Determine the (x, y) coordinate at the center of the cell enclosing the given text.  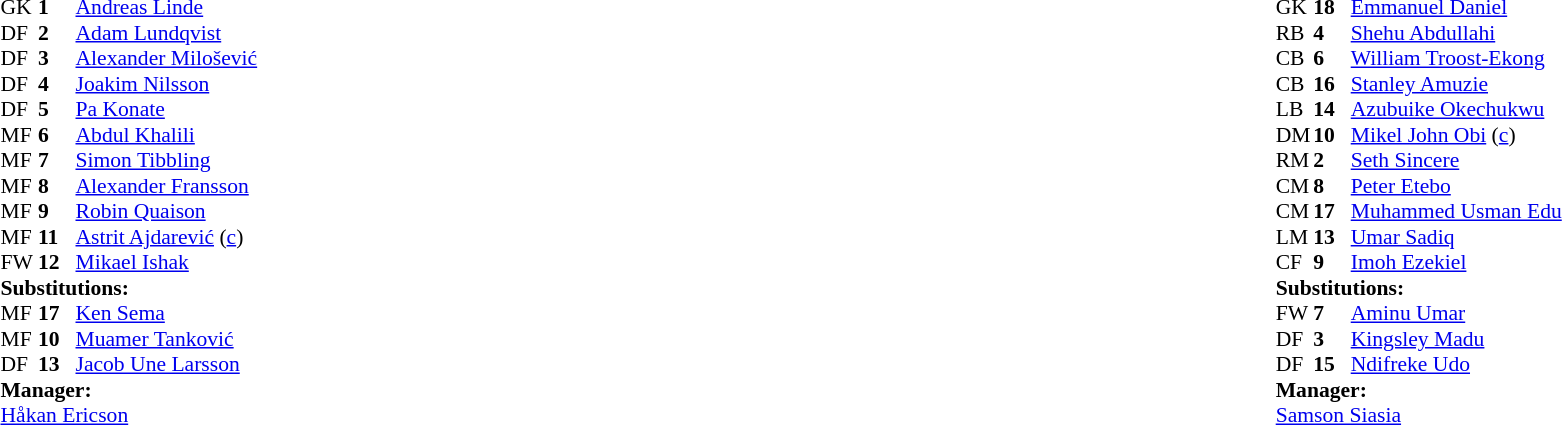
Azubuike Okechukwu (1456, 109)
LB (1295, 109)
14 (1332, 109)
Aminu Umar (1456, 313)
Kingsley Madu (1456, 339)
16 (1332, 84)
DM (1295, 135)
RB (1295, 33)
Peter Etebo (1456, 186)
Mikel John Obi (c) (1456, 135)
Abdul Khalili (167, 135)
Mikael Ishak (167, 263)
Ndifreke Udo (1456, 365)
Muhammed Usman Edu (1456, 211)
Robin Quaison (167, 211)
Alexander Milošević (167, 59)
Simon Tibbling (167, 161)
Imoh Ezekiel (1456, 263)
15 (1332, 365)
Umar Sadiq (1456, 237)
CF (1295, 263)
Ken Sema (167, 313)
Jacob Une Larsson (167, 365)
Alexander Fransson (167, 186)
William Troost-Ekong (1456, 59)
Adam Lundqvist (167, 33)
Shehu Abdullahi (1456, 33)
Astrit Ajdarević (c) (167, 237)
LM (1295, 237)
Seth Sincere (1456, 161)
Muamer Tanković (167, 339)
12 (57, 263)
RM (1295, 161)
Joakim Nilsson (167, 84)
11 (57, 237)
Stanley Amuzie (1456, 84)
5 (57, 109)
Pa Konate (167, 109)
